Return the (x, y) coordinate for the center point of the cell that contains the specified text.  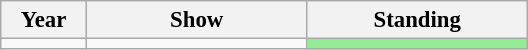
Year (44, 20)
Show (196, 20)
Standing (418, 20)
